Provide the (x, y) coordinate of the cell's center where the given text is located.  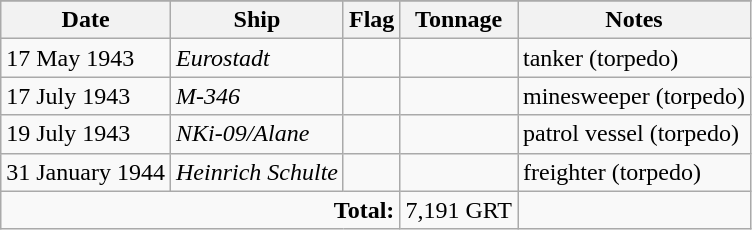
M-346 (256, 96)
Flag (371, 20)
19 July 1943 (86, 134)
Eurostadt (256, 58)
Date (86, 20)
tanker (torpedo) (634, 58)
Heinrich Schulte (256, 172)
Ship (256, 20)
Tonnage (459, 20)
7,191 GRT (459, 210)
minesweeper (torpedo) (634, 96)
31 January 1944 (86, 172)
17 May 1943 (86, 58)
17 July 1943 (86, 96)
patrol vessel (torpedo) (634, 134)
Total: (200, 210)
Notes (634, 20)
freighter (torpedo) (634, 172)
NKi-09/Alane (256, 134)
